Determine the [x, y] coordinate at the center of the cell enclosing the given text.  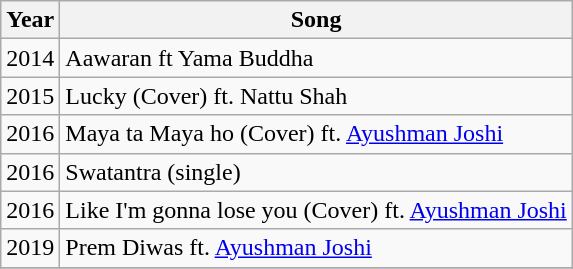
Lucky (Cover) ft. Nattu Shah [316, 96]
Year [30, 20]
Song [316, 20]
2014 [30, 58]
Maya ta Maya ho (Cover) ft. Ayushman Joshi [316, 134]
Like I'm gonna lose you (Cover) ft. Ayushman Joshi [316, 210]
2015 [30, 96]
Prem Diwas ft. Ayushman Joshi [316, 248]
Aawaran ft Yama Buddha [316, 58]
2019 [30, 248]
Swatantra (single) [316, 172]
